Provide the [X, Y] coordinate of the cell's center where the given text is located.  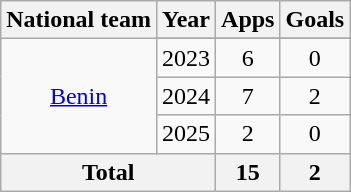
Apps [248, 20]
6 [248, 58]
2023 [186, 58]
Benin [79, 96]
Year [186, 20]
Goals [315, 20]
7 [248, 96]
2024 [186, 96]
Total [108, 172]
15 [248, 172]
2025 [186, 134]
National team [79, 20]
